Detect which cell encompasses the target text, then output its (x, y) center coordinate. 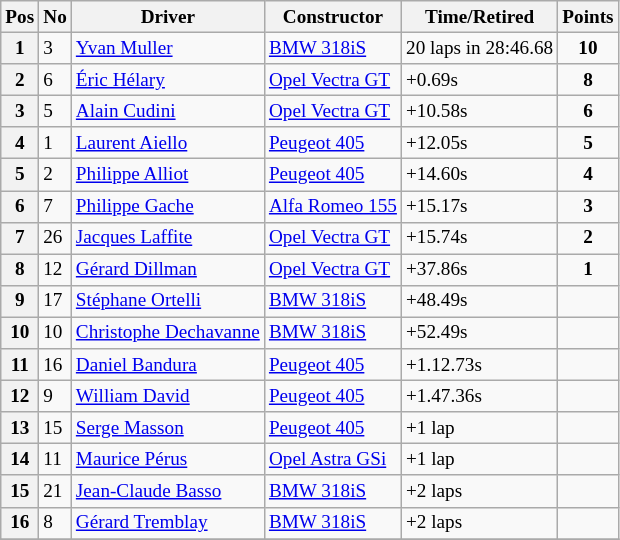
+48.49s (479, 301)
+52.49s (479, 333)
Alain Cudini (168, 111)
Gérard Dillman (168, 270)
Alfa Romeo 155 (332, 206)
Stéphane Ortelli (168, 301)
Maurice Pérus (168, 460)
Pos (20, 17)
+0.69s (479, 80)
Christophe Dechavanne (168, 333)
Philippe Gache (168, 206)
Driver (168, 17)
Éric Hélary (168, 80)
Laurent Aiello (168, 143)
Opel Astra GSi (332, 460)
14 (20, 460)
Points (588, 17)
+15.17s (479, 206)
Serge Masson (168, 428)
William David (168, 396)
Yvan Muller (168, 48)
Daniel Bandura (168, 365)
+10.58s (479, 111)
+12.05s (479, 143)
Constructor (332, 17)
+15.74s (479, 238)
+14.60s (479, 175)
Philippe Alliot (168, 175)
13 (20, 428)
+37.86s (479, 270)
Jacques Laffite (168, 238)
21 (56, 491)
+1.12.73s (479, 365)
+1.47.36s (479, 396)
Jean-Claude Basso (168, 491)
Time/Retired (479, 17)
26 (56, 238)
No (56, 17)
Gérard Tremblay (168, 523)
20 laps in 28:46.68 (479, 48)
17 (56, 301)
